Scan for the cell matching the given text and deliver its [x, y] coordinate at center. 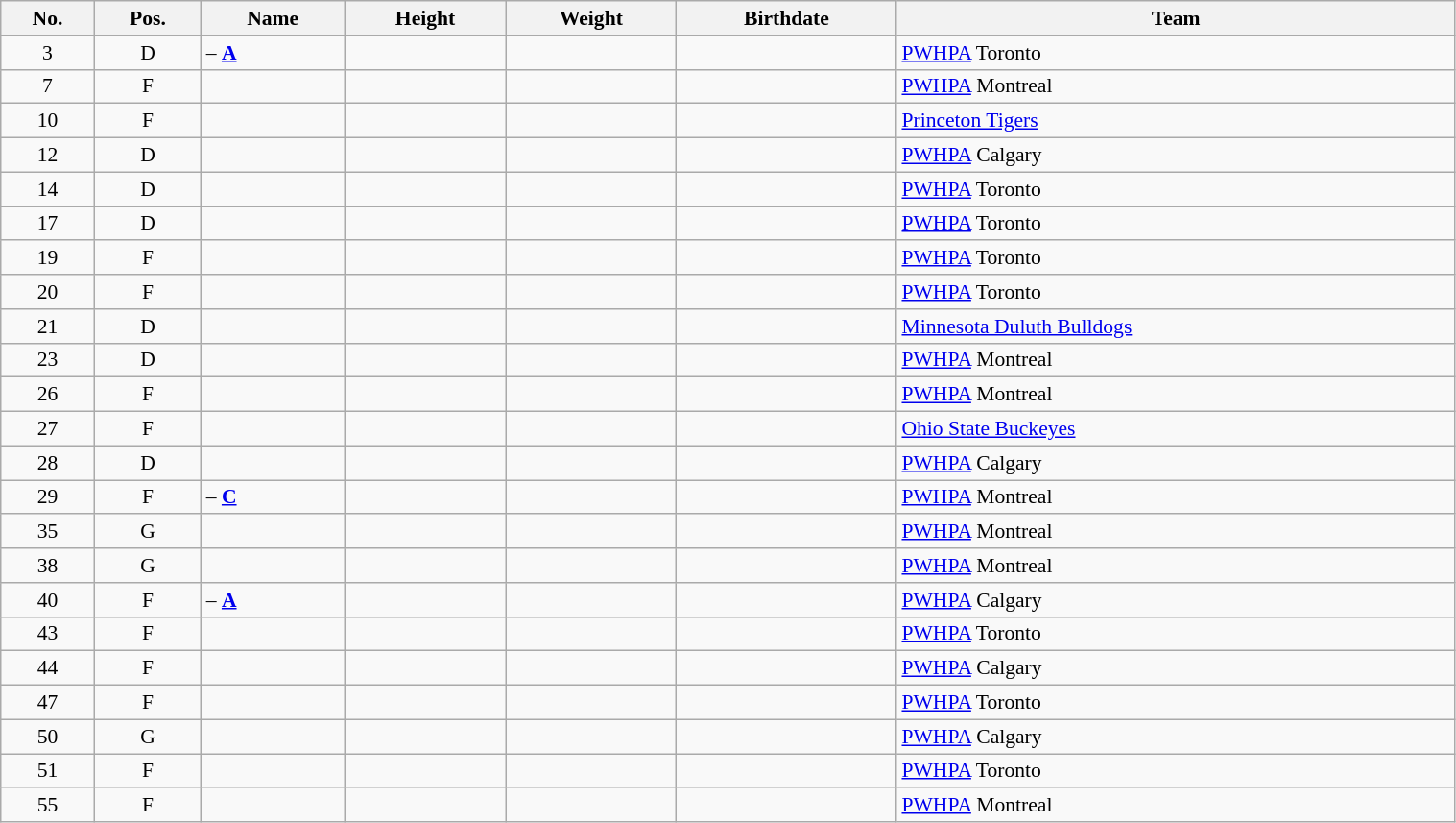
Pos. [148, 18]
20 [48, 292]
28 [48, 463]
Princeton Tigers [1176, 121]
21 [48, 327]
38 [48, 566]
Weight [591, 18]
7 [48, 86]
Team [1176, 18]
19 [48, 258]
Height [426, 18]
Birthdate [786, 18]
44 [48, 668]
Minnesota Duluth Bulldogs [1176, 327]
40 [48, 600]
29 [48, 497]
55 [48, 806]
43 [48, 634]
51 [48, 771]
– C [273, 497]
26 [48, 395]
35 [48, 532]
3 [48, 53]
23 [48, 360]
50 [48, 737]
47 [48, 703]
14 [48, 189]
10 [48, 121]
No. [48, 18]
12 [48, 156]
Ohio State Buckeyes [1176, 429]
17 [48, 224]
27 [48, 429]
Name [273, 18]
